Detect which cell encompasses the target text, then output its [X, Y] center coordinate. 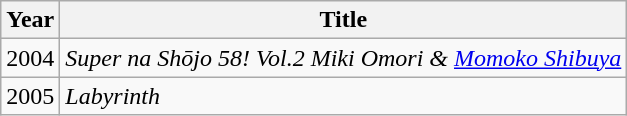
2005 [30, 96]
Super na Shōjo 58! Vol.2 Miki Omori & Momoko Shibuya [344, 58]
2004 [30, 58]
Labyrinth [344, 96]
Title [344, 20]
Year [30, 20]
